Search for the cell housing the specified text and yield its [x, y] center coordinate. 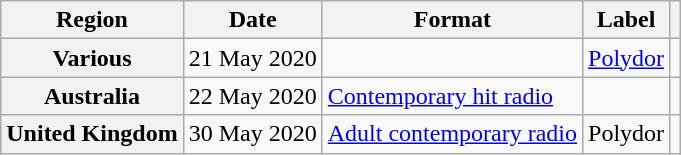
Various [92, 58]
Label [626, 20]
Region [92, 20]
Adult contemporary radio [452, 134]
30 May 2020 [252, 134]
United Kingdom [92, 134]
22 May 2020 [252, 96]
Australia [92, 96]
Date [252, 20]
21 May 2020 [252, 58]
Contemporary hit radio [452, 96]
Format [452, 20]
